For the text-containing cell, return its midpoint in (x, y) coordinate format. 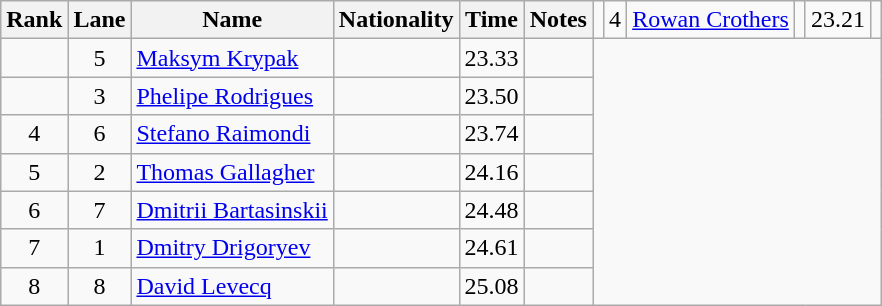
Thomas Gallagher (232, 172)
24.48 (492, 210)
2 (100, 172)
Lane (100, 20)
24.16 (492, 172)
3 (100, 96)
Notes (558, 20)
25.08 (492, 286)
Time (492, 20)
24.61 (492, 248)
David Levecq (232, 286)
Rowan Crothers (711, 20)
23.33 (492, 58)
Maksym Krypak (232, 58)
Nationality (396, 20)
Stefano Raimondi (232, 134)
23.74 (492, 134)
Name (232, 20)
Phelipe Rodrigues (232, 96)
23.21 (838, 20)
Dmitrii Bartasinskii (232, 210)
Rank (34, 20)
1 (100, 248)
23.50 (492, 96)
Dmitry Drigoryev (232, 248)
